Determine the (x, y) coordinate at the center of the cell enclosing the given text.  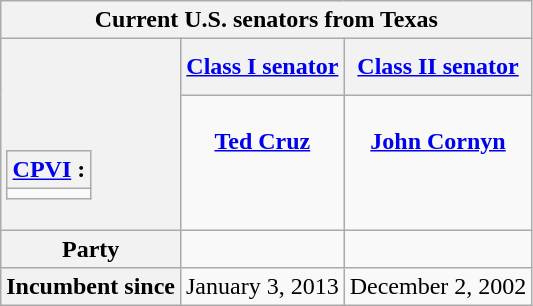
Class II senator (438, 67)
John Cornyn (438, 162)
Class I senator (262, 67)
Party (91, 249)
Current U.S. senators from Texas (266, 20)
December 2, 2002 (438, 287)
Incumbent since (91, 287)
Ted Cruz (262, 162)
January 3, 2013 (262, 287)
